Determine the (X, Y) coordinate at the center of the cell enclosing the given text.  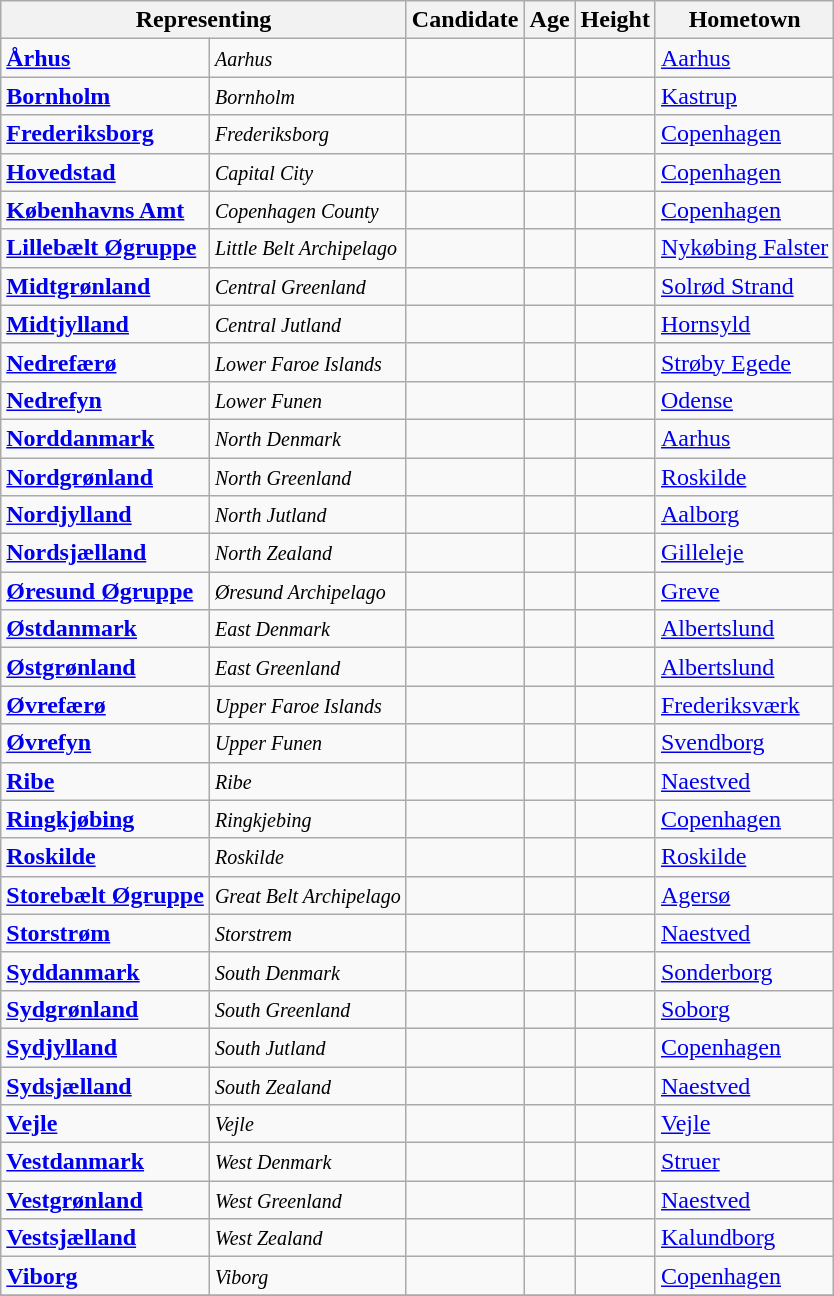
Storstrem (308, 933)
Midtjylland (106, 324)
Århus (106, 58)
Candidate (465, 20)
West Greenland (308, 1200)
Storebælt Øgruppe (106, 895)
Nordjylland (106, 515)
Lower Funen (308, 400)
West Denmark (308, 1162)
Sydsjælland (106, 1085)
Capital City (308, 172)
Aalborg (744, 515)
South Zealand (308, 1085)
Hometown (744, 20)
North Jutland (308, 515)
Norddanmark (106, 438)
Nedrefærø (106, 362)
Østgrønland (106, 667)
Strøby Egede (744, 362)
Svendborg (744, 743)
Storstrøm (106, 933)
Nykøbing Falster (744, 248)
Central Jutland (308, 324)
Vestgrønland (106, 1200)
Upper Funen (308, 743)
Øvrefyn (106, 743)
North Denmark (308, 438)
Lillebælt Øgruppe (106, 248)
Østdanmark (106, 629)
Syddanmark (106, 971)
West Zealand (308, 1238)
Height (615, 20)
Københavns Amt (106, 210)
Agersø (744, 895)
Vestdanmark (106, 1162)
Upper Faroe Islands (308, 705)
Little Belt Archipelago (308, 248)
Øresund Øgruppe (106, 591)
Greve (744, 591)
Hovedstad (106, 172)
Ringkjebing (308, 819)
Ringkjøbing (106, 819)
Sonderborg (744, 971)
South Denmark (308, 971)
Central Greenland (308, 286)
Øresund Archipelago (308, 591)
Soborg (744, 1009)
East Greenland (308, 667)
Kastrup (744, 96)
Age (550, 20)
Odense (744, 400)
Gilleleje (744, 553)
North Greenland (308, 477)
North Zealand (308, 553)
Sydjylland (106, 1047)
Representing (204, 20)
Frederiksværk (744, 705)
Øvrefærø (106, 705)
South Greenland (308, 1009)
Nordsjælland (106, 553)
Hornsyld (744, 324)
Sydgrønland (106, 1009)
Midtgrønland (106, 286)
Struer (744, 1162)
Nedrefyn (106, 400)
South Jutland (308, 1047)
Copenhagen County (308, 210)
East Denmark (308, 629)
Lower Faroe Islands (308, 362)
Nordgrønland (106, 477)
Vestsjælland (106, 1238)
Solrød Strand (744, 286)
Great Belt Archipelago (308, 895)
Kalundborg (744, 1238)
